Identify which cell holds the provided text, then report its [x, y] central coordinate. 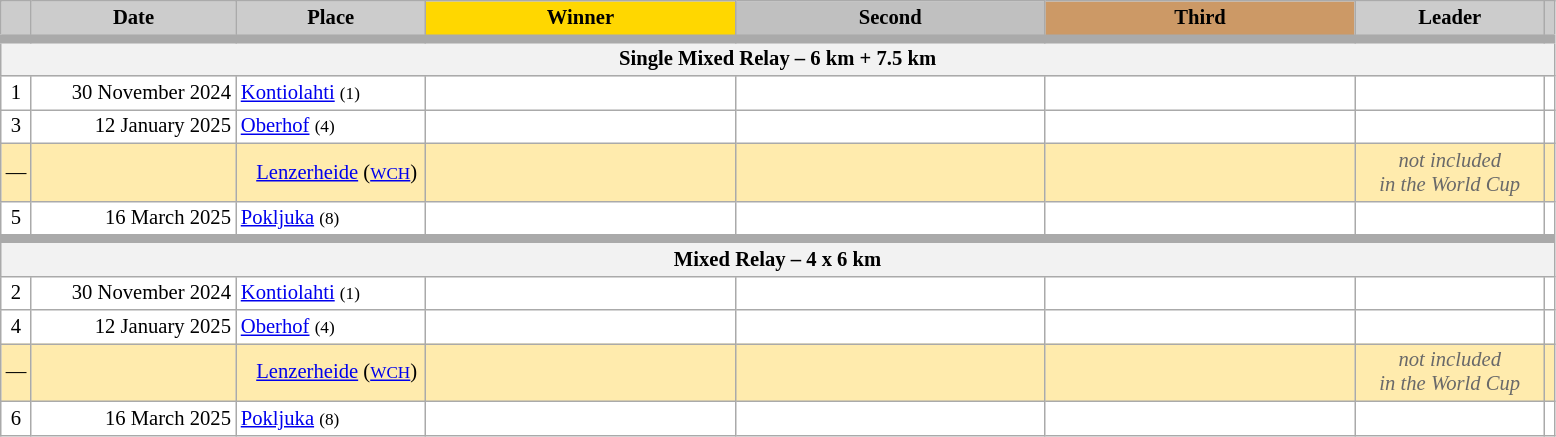
2 [16, 293]
1 [16, 93]
Third [1200, 19]
Leader [1450, 19]
4 [16, 327]
Mixed Relay – 4 x 6 km [778, 257]
Second [890, 19]
3 [16, 126]
Winner [581, 19]
Single Mixed Relay – 6 km + 7.5 km [778, 57]
6 [16, 418]
5 [16, 220]
Date [134, 19]
Place [331, 19]
